Capture the cell that displays the provided text and extract its [X, Y] central coordinate. 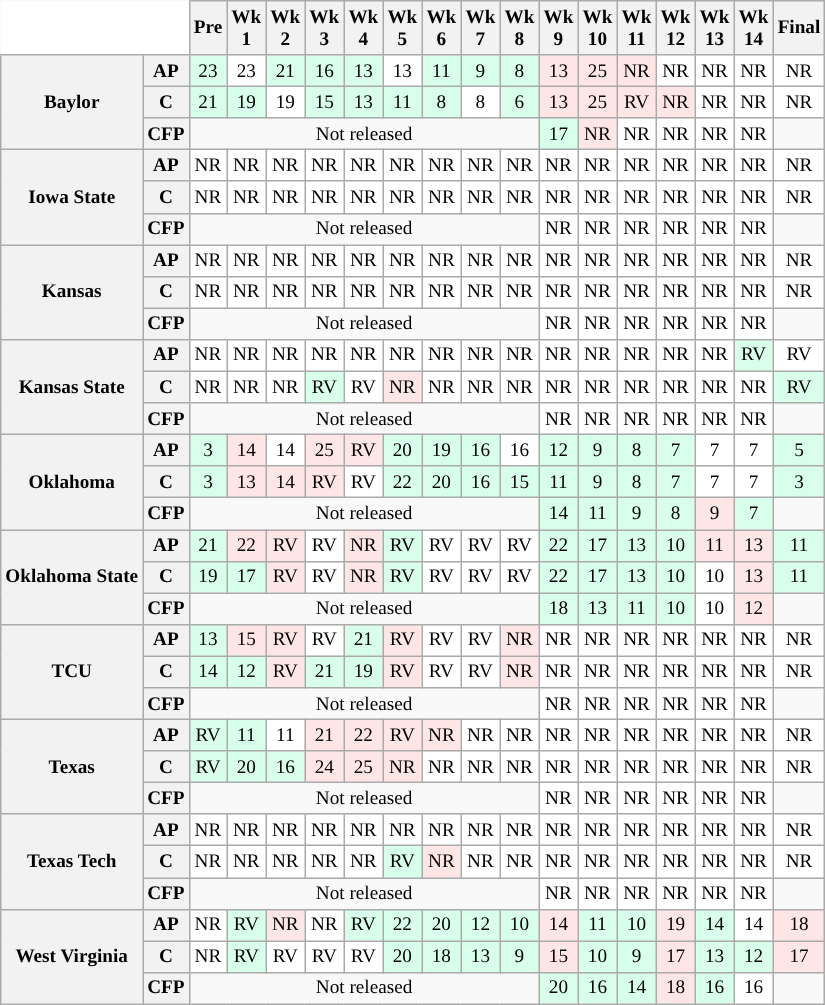
5 [799, 450]
Wk2 [286, 28]
Wk9 [558, 28]
Baylor [72, 102]
Wk14 [754, 28]
6 [520, 102]
Wk7 [480, 28]
Wk13 [714, 28]
Oklahoma State [72, 576]
Kansas [72, 292]
Texas [72, 766]
24 [324, 767]
Wk8 [520, 28]
Wk4 [364, 28]
Texas Tech [72, 862]
Oklahoma [72, 482]
TCU [72, 672]
Wk5 [402, 28]
Wk6 [442, 28]
Wk12 [676, 28]
Wk1 [246, 28]
Iowa State [72, 198]
West Virginia [72, 956]
Wk3 [324, 28]
Kansas State [72, 386]
Pre [208, 28]
Wk11 [636, 28]
Wk10 [598, 28]
Final [799, 28]
